Identify which cell holds the provided text, then report its [X, Y] central coordinate. 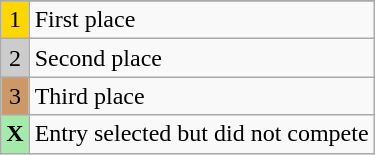
3 [15, 96]
Second place [202, 58]
First place [202, 20]
X [15, 134]
Entry selected but did not compete [202, 134]
1 [15, 20]
2 [15, 58]
Third place [202, 96]
